Determine the (x, y) coordinate at the center of the cell enclosing the given text.  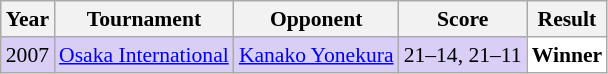
Year (28, 19)
2007 (28, 55)
Winner (568, 55)
Result (568, 19)
Osaka International (144, 55)
Kanako Yonekura (316, 55)
Opponent (316, 19)
21–14, 21–11 (463, 55)
Score (463, 19)
Tournament (144, 19)
